Extract the (X, Y) coordinate from the center of the cell holding the provided text.  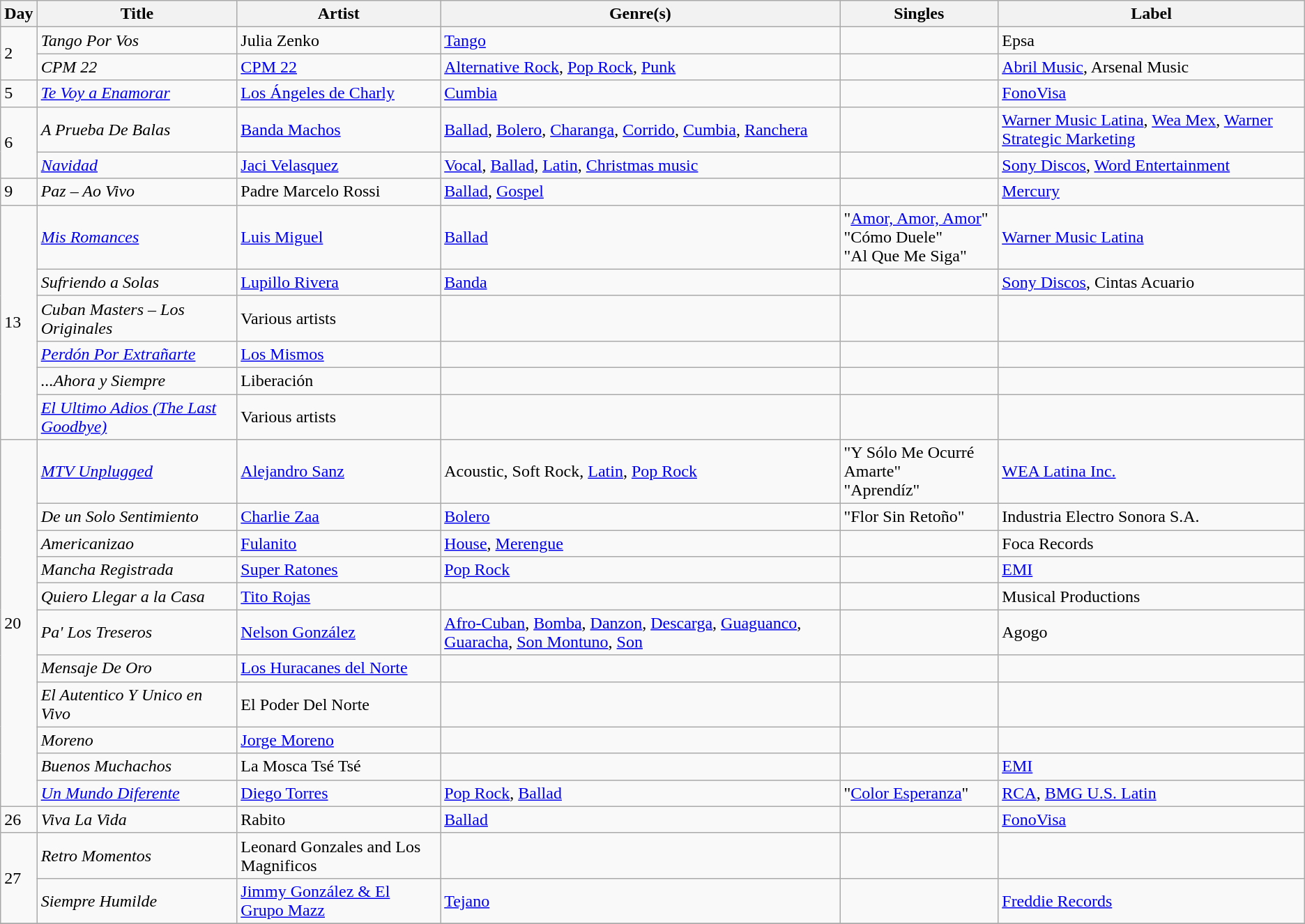
9 (19, 192)
Banda (640, 282)
Rabito (339, 819)
RCA, BMG U.S. Latin (1152, 793)
A Prueba De Balas (137, 130)
Un Mundo Diferente (137, 793)
Cumbia (640, 93)
El Poder Del Norte (339, 704)
27 (19, 878)
Pa' Los Treseros (137, 633)
Liberación (339, 380)
Lupillo Rivera (339, 282)
Pop Rock (640, 570)
MTV Unplugged (137, 472)
Warner Music Latina (1152, 237)
House, Merengue (640, 544)
5 (19, 93)
Industria Electro Sonora S.A. (1152, 517)
Moreno (137, 740)
Paz – Ao Vivo (137, 192)
Jimmy González & El Grupo Mazz (339, 900)
Pop Rock, Ballad (640, 793)
Tejano (640, 900)
Diego Torres (339, 793)
Ballad, Gospel (640, 192)
Freddie Records (1152, 900)
Los Huracanes del Norte (339, 668)
6 (19, 142)
Genre(s) (640, 14)
2 (19, 54)
Acoustic, Soft Rock, Latin, Pop Rock (640, 472)
Tango Por Vos (137, 40)
Bolero (640, 517)
Quiero Llegar a la Casa (137, 596)
"Flor Sin Retoño" (919, 517)
Mis Romances (137, 237)
Los Mismos (339, 354)
La Mosca Tsé Tsé (339, 767)
Tito Rojas (339, 596)
Retro Momentos (137, 856)
El Autentico Y Unico en Vivo (137, 704)
Label (1152, 14)
Perdón Por Extrañarte (137, 354)
Ballad, Bolero, Charanga, Corrido, Cumbia, Ranchera (640, 130)
Jorge Moreno (339, 740)
WEA Latina Inc. (1152, 472)
Charlie Zaa (339, 517)
Siempre Humilde (137, 900)
Banda Machos (339, 130)
Mensaje De Oro (137, 668)
Sufriendo a Solas (137, 282)
Epsa (1152, 40)
Tango (640, 40)
Artist (339, 14)
20 (19, 623)
Cuban Masters – Los Originales (137, 318)
13 (19, 322)
Warner Music Latina, Wea Mex, Warner Strategic Marketing (1152, 130)
Luis Miguel (339, 237)
Sony Discos, Cintas Acuario (1152, 282)
Foca Records (1152, 544)
"Y Sólo Me Ocurré Amarte""Aprendíz" (919, 472)
Vocal, Ballad, Latin, Christmas music (640, 165)
Day (19, 14)
Alternative Rock, Pop Rock, Punk (640, 67)
...Ahora y Siempre (137, 380)
El Ultimo Adios (The Last Goodbye) (137, 417)
"Color Esperanza" (919, 793)
Nelson González (339, 633)
Agogo (1152, 633)
Buenos Muchachos (137, 767)
Los Ángeles de Charly (339, 93)
Singles (919, 14)
De un Solo Sentimiento (137, 517)
Sony Discos, Word Entertainment (1152, 165)
26 (19, 819)
Te Voy a Enamorar (137, 93)
Mancha Registrada (137, 570)
Mercury (1152, 192)
Super Ratones (339, 570)
Padre Marcelo Rossi (339, 192)
Abril Music, Arsenal Music (1152, 67)
Americanizao (137, 544)
Fulanito (339, 544)
Musical Productions (1152, 596)
Julia Zenko (339, 40)
Title (137, 14)
Alejandro Sanz (339, 472)
Viva La Vida (137, 819)
Navidad (137, 165)
Leonard Gonzales and Los Magnificos (339, 856)
Afro-Cuban, Bomba, Danzon, Descarga, Guaguanco, Guaracha, Son Montuno, Son (640, 633)
"Amor, Amor, Amor""Cómo Duele""Al Que Me Siga" (919, 237)
Jaci Velasquez (339, 165)
